Search for the cell housing the specified text and yield its [X, Y] center coordinate. 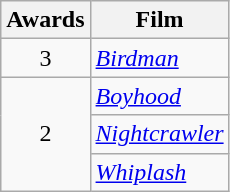
Awards [46, 20]
3 [46, 58]
Boyhood [160, 96]
Film [160, 20]
2 [46, 134]
Whiplash [160, 172]
Nightcrawler [160, 134]
Birdman [160, 58]
